For the text-containing cell, return its midpoint in (x, y) coordinate format. 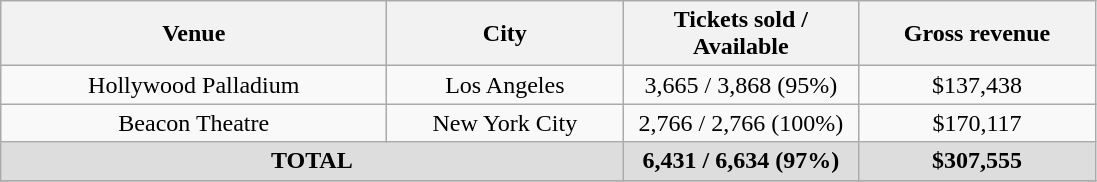
Venue (194, 34)
$137,438 (977, 85)
TOTAL (312, 161)
Gross revenue (977, 34)
Los Angeles (505, 85)
City (505, 34)
3,665 / 3,868 (95%) (741, 85)
$307,555 (977, 161)
2,766 / 2,766 (100%) (741, 123)
Hollywood Palladium (194, 85)
$170,117 (977, 123)
Beacon Theatre (194, 123)
Tickets sold / Available (741, 34)
6,431 / 6,634 (97%) (741, 161)
New York City (505, 123)
